Return the [X, Y] coordinate for the center point of the cell that contains the specified text.  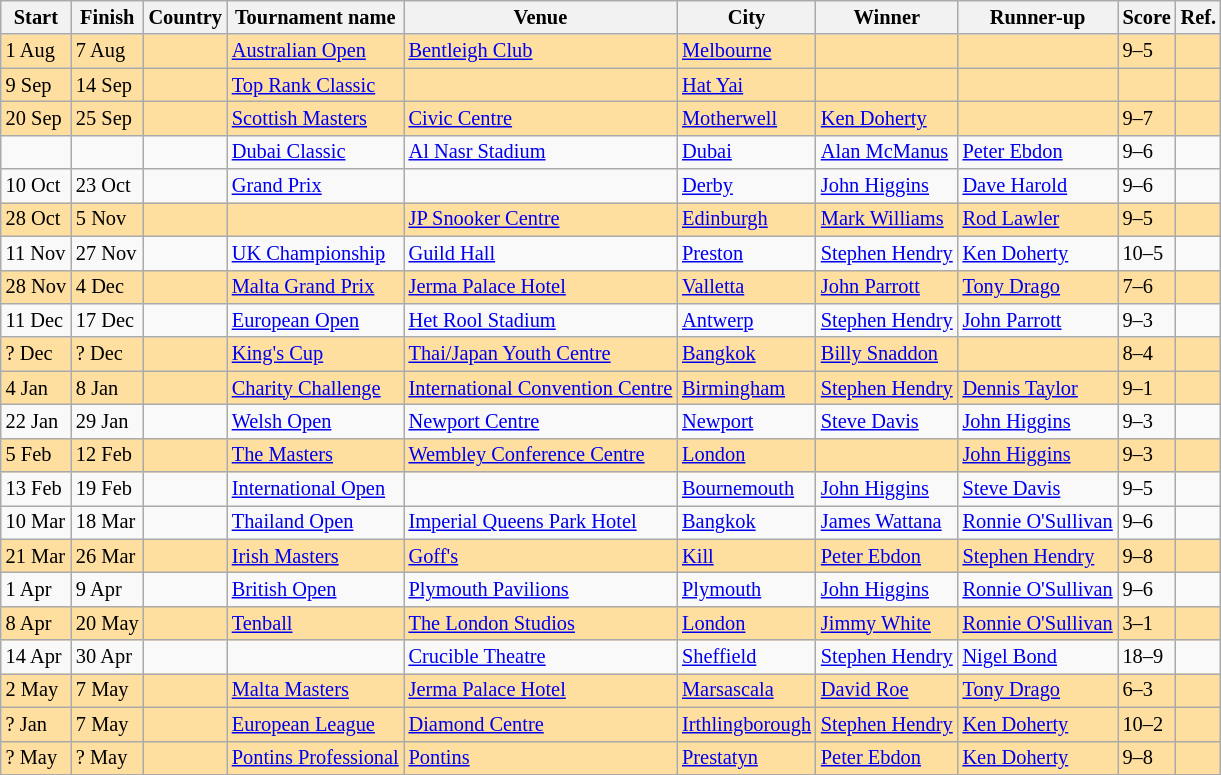
Kill [746, 556]
6–3 [1147, 690]
18–9 [1147, 657]
4 Dec [108, 287]
19 Feb [108, 489]
7–6 [1147, 287]
17 Dec [108, 320]
James Wattana [887, 522]
Rod Lawler [1038, 219]
Bournemouth [746, 489]
11 Dec [36, 320]
8–4 [1147, 354]
City [746, 17]
Grand Prix [316, 186]
Pontins [541, 758]
Hat Yai [746, 85]
29 Jan [108, 421]
Tournament name [316, 17]
Australian Open [316, 51]
Start [36, 17]
Sheffield [746, 657]
Plymouth [746, 589]
Malta Grand Prix [316, 287]
26 Mar [108, 556]
Alan McManus [887, 152]
Billy Snaddon [887, 354]
Diamond Centre [541, 724]
UK Championship [316, 253]
5 Feb [36, 455]
10–2 [1147, 724]
25 Sep [108, 118]
Thai/Japan Youth Centre [541, 354]
9 Apr [108, 589]
International Convention Centre [541, 388]
Dubai [746, 152]
Scottish Masters [316, 118]
Edinburgh [746, 219]
3–1 [1147, 623]
11 Nov [36, 253]
Plymouth Pavilions [541, 589]
Imperial Queens Park Hotel [541, 522]
10–5 [1147, 253]
8 Jan [108, 388]
Prestatyn [746, 758]
Irthlingborough [746, 724]
Nigel Bond [1038, 657]
Winner [887, 17]
1 Apr [36, 589]
European League [316, 724]
Crucible Theatre [541, 657]
22 Jan [36, 421]
Welsh Open [316, 421]
Guild Hall [541, 253]
8 Apr [36, 623]
Dennis Taylor [1038, 388]
Pontins Professional [316, 758]
Runner-up [1038, 17]
Melbourne [746, 51]
Derby [746, 186]
Motherwell [746, 118]
Ref. [1198, 17]
JP Snooker Centre [541, 219]
10 Oct [36, 186]
Top Rank Classic [316, 85]
27 Nov [108, 253]
20 Sep [36, 118]
The London Studios [541, 623]
Birmingham [746, 388]
European Open [316, 320]
Marsascala [746, 690]
10 Mar [36, 522]
Newport Centre [541, 421]
Dave Harold [1038, 186]
Venue [541, 17]
1 Aug [36, 51]
30 Apr [108, 657]
Wembley Conference Centre [541, 455]
Goff's [541, 556]
Irish Masters [316, 556]
Dubai Classic [316, 152]
28 Nov [36, 287]
4 Jan [36, 388]
9–7 [1147, 118]
28 Oct [36, 219]
2 May [36, 690]
Country [186, 17]
David Roe [887, 690]
Finish [108, 17]
Mark Williams [887, 219]
Score [1147, 17]
Valletta [746, 287]
Charity Challenge [316, 388]
18 Mar [108, 522]
Civic Centre [541, 118]
Malta Masters [316, 690]
? Jan [36, 724]
Thailand Open [316, 522]
Newport [746, 421]
King's Cup [316, 354]
21 Mar [36, 556]
Antwerp [746, 320]
14 Apr [36, 657]
International Open [316, 489]
7 Aug [108, 51]
British Open [316, 589]
Al Nasr Stadium [541, 152]
The Masters [316, 455]
9 Sep [36, 85]
12 Feb [108, 455]
13 Feb [36, 489]
Het Rool Stadium [541, 320]
Jimmy White [887, 623]
Preston [746, 253]
9–1 [1147, 388]
5 Nov [108, 219]
Tenball [316, 623]
14 Sep [108, 85]
23 Oct [108, 186]
Bentleigh Club [541, 51]
20 May [108, 623]
